Identify which cell holds the provided text, then report its (X, Y) central coordinate. 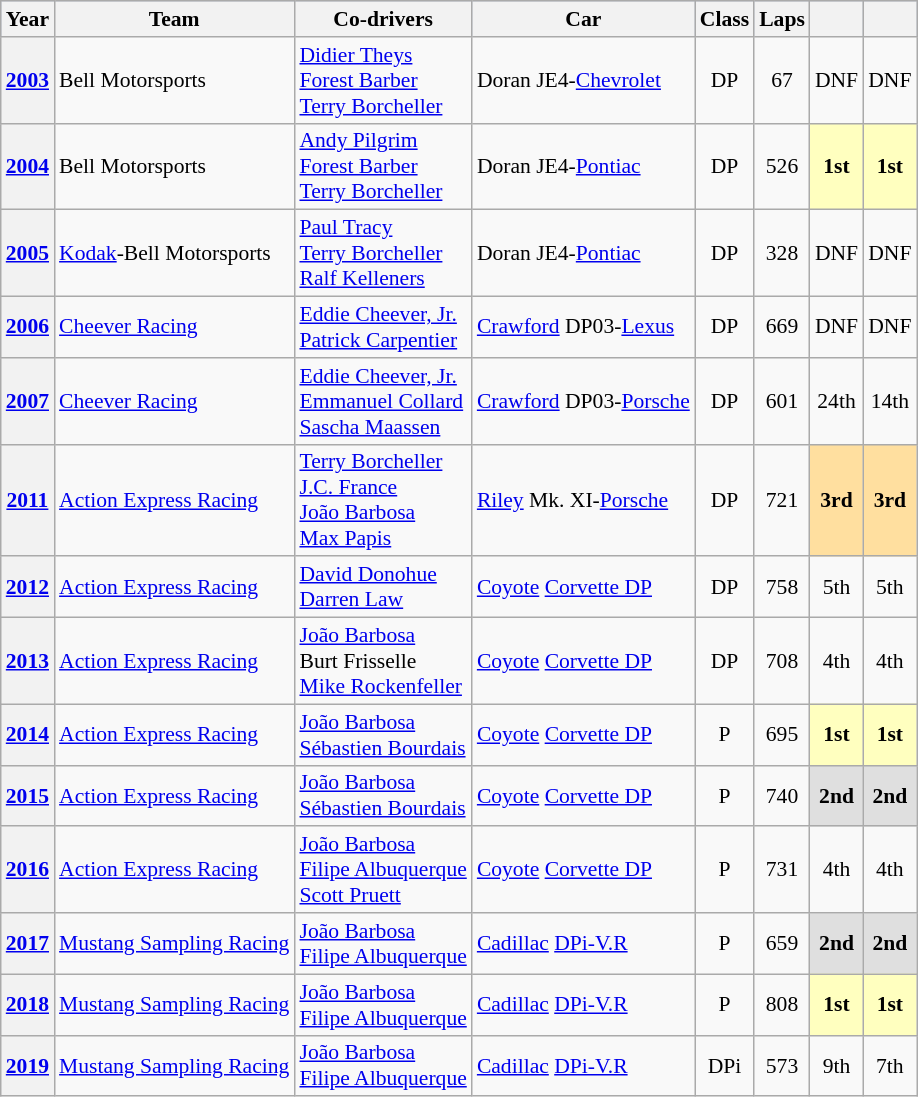
2012 (28, 588)
Terry Borcheller J.C. France João Barbosa Max Papis (382, 500)
669 (782, 328)
659 (782, 944)
2013 (28, 662)
2005 (28, 254)
2003 (28, 80)
328 (782, 254)
Paul Tracy Terry Borcheller Ralf Kelleners (382, 254)
Car (584, 19)
67 (782, 80)
2018 (28, 1004)
2017 (28, 944)
Doran JE4-Chevrolet (584, 80)
2004 (28, 166)
2006 (28, 328)
Crawford DP03-Porsche (584, 402)
9th (836, 1066)
João Barbosa Burt Frisselle Mike Rockenfeller (382, 662)
David Donohue Darren Law (382, 588)
758 (782, 588)
Co-drivers (382, 19)
Didier Theys Forest Barber Terry Borcheller (382, 80)
Riley Mk. XI-Porsche (584, 500)
Team (174, 19)
7th (890, 1066)
Year (28, 19)
731 (782, 870)
2011 (28, 500)
2007 (28, 402)
601 (782, 402)
Kodak-Bell Motorsports (174, 254)
Eddie Cheever, Jr. Patrick Carpentier (382, 328)
2015 (28, 796)
24th (836, 402)
João Barbosa Filipe Albuquerque Scott Pruett (382, 870)
Class (724, 19)
526 (782, 166)
Eddie Cheever, Jr. Emmanuel Collard Sascha Maassen (382, 402)
14th (890, 402)
573 (782, 1066)
Crawford DP03-Lexus (584, 328)
2019 (28, 1066)
721 (782, 500)
740 (782, 796)
695 (782, 734)
DPi (724, 1066)
2014 (28, 734)
Laps (782, 19)
808 (782, 1004)
Andy Pilgrim Forest Barber Terry Borcheller (382, 166)
2016 (28, 870)
708 (782, 662)
